Return (x, y) of the center of cell containing provided text 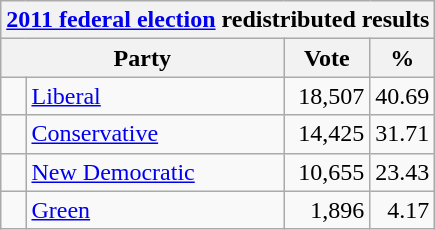
40.69 (402, 96)
New Democratic (155, 172)
Green (155, 210)
% (402, 58)
14,425 (327, 134)
Party (142, 58)
10,655 (327, 172)
1,896 (327, 210)
31.71 (402, 134)
Conservative (155, 134)
23.43 (402, 172)
Liberal (155, 96)
4.17 (402, 210)
2011 federal election redistributed results (218, 20)
Vote (327, 58)
18,507 (327, 96)
